For the text-containing cell, return its midpoint in (x, y) coordinate format. 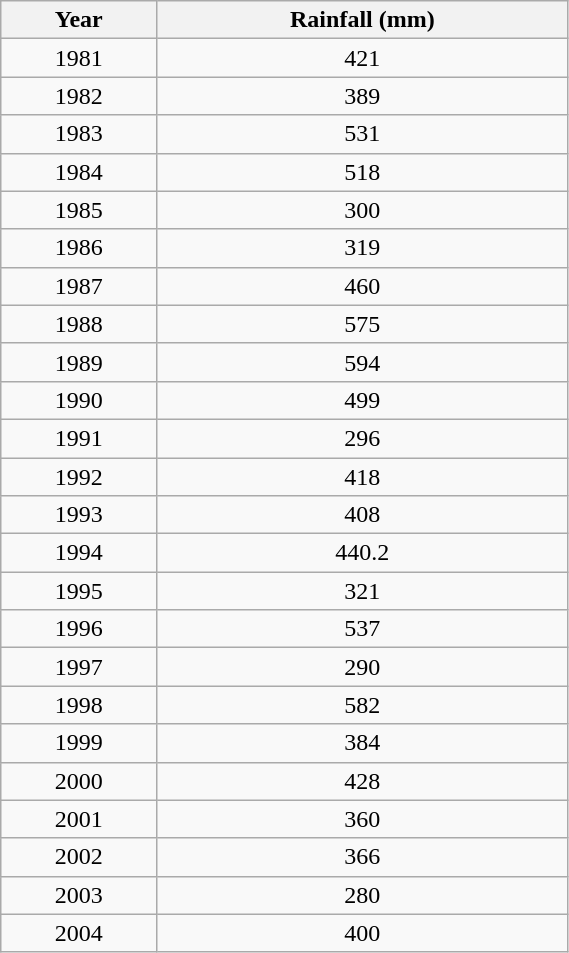
531 (362, 134)
499 (362, 400)
280 (362, 895)
300 (362, 210)
Rainfall (mm) (362, 20)
2001 (79, 819)
1995 (79, 591)
1998 (79, 705)
408 (362, 515)
366 (362, 857)
440.2 (362, 553)
1984 (79, 172)
1983 (79, 134)
460 (362, 286)
421 (362, 58)
582 (362, 705)
594 (362, 362)
418 (362, 477)
1997 (79, 667)
319 (362, 248)
296 (362, 438)
1999 (79, 743)
290 (362, 667)
428 (362, 781)
2000 (79, 781)
1992 (79, 477)
575 (362, 324)
1985 (79, 210)
2002 (79, 857)
537 (362, 629)
384 (362, 743)
1989 (79, 362)
321 (362, 591)
518 (362, 172)
1993 (79, 515)
1982 (79, 96)
Year (79, 20)
1981 (79, 58)
1994 (79, 553)
1987 (79, 286)
1988 (79, 324)
1991 (79, 438)
1990 (79, 400)
2004 (79, 933)
400 (362, 933)
389 (362, 96)
1996 (79, 629)
1986 (79, 248)
2003 (79, 895)
360 (362, 819)
